Identify which cell holds the provided text, then report its [X, Y] central coordinate. 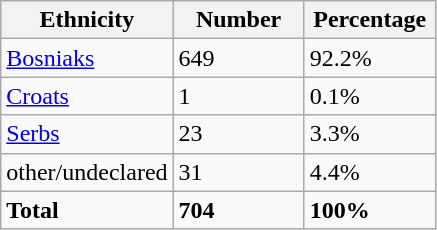
100% [370, 210]
Percentage [370, 20]
23 [238, 134]
other/undeclared [87, 172]
92.2% [370, 58]
Total [87, 210]
Ethnicity [87, 20]
Number [238, 20]
649 [238, 58]
Serbs [87, 134]
4.4% [370, 172]
Bosniaks [87, 58]
1 [238, 96]
31 [238, 172]
0.1% [370, 96]
704 [238, 210]
3.3% [370, 134]
Croats [87, 96]
